Return [X, Y] of the center of cell containing provided text 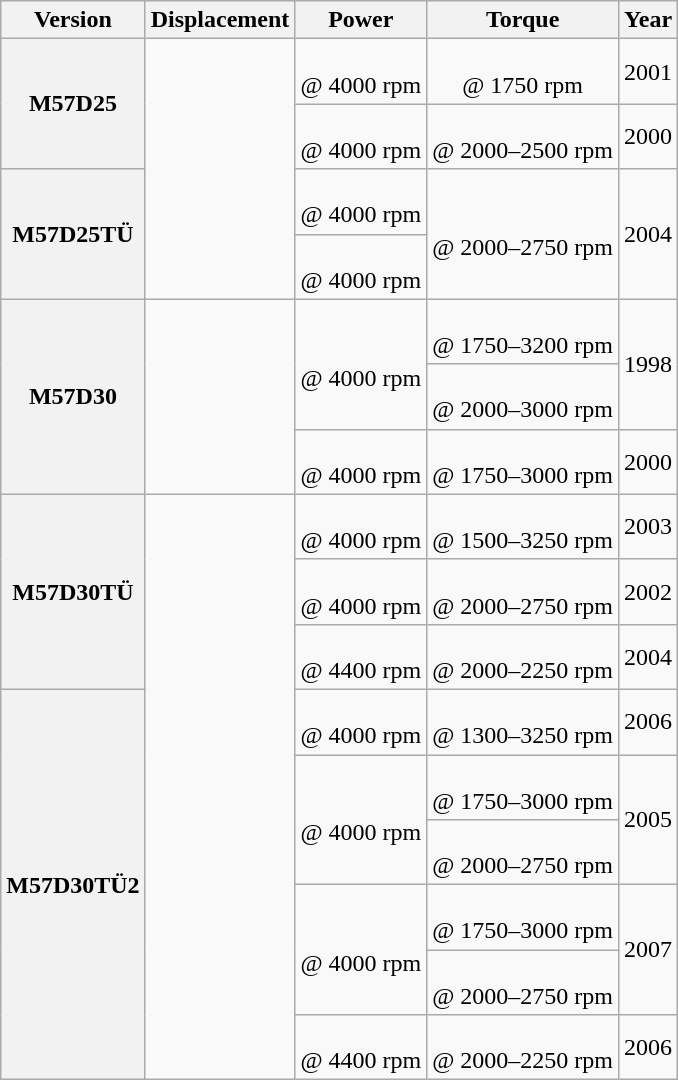
M57D30TÜ2 [73, 884]
@ 1500–3250 rpm [523, 526]
M57D30TÜ [73, 592]
2003 [648, 526]
M57D25 [73, 104]
@ 2000–3000 rpm [523, 396]
2001 [648, 72]
@ 1300–3250 rpm [523, 722]
Displacement [220, 20]
Year [648, 20]
@ 1750–3200 rpm [523, 332]
@ 2000–2500 rpm [523, 136]
2007 [648, 950]
2002 [648, 592]
Version [73, 20]
2005 [648, 819]
@ 1750 rpm [523, 72]
Torque [523, 20]
M57D25TÜ [73, 234]
Power [361, 20]
M57D30 [73, 396]
1998 [648, 364]
